Scan for the cell matching the given text and deliver its [x, y] coordinate at center. 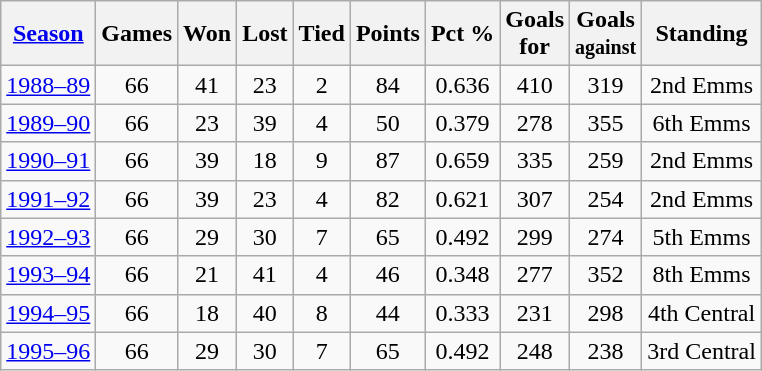
319 [606, 85]
0.348 [462, 275]
6th Emms [702, 123]
Goalsagainst [606, 34]
44 [388, 313]
Goalsfor [535, 34]
8th Emms [702, 275]
9 [322, 161]
254 [606, 199]
Tied [322, 34]
0.379 [462, 123]
40 [265, 313]
2 [322, 85]
355 [606, 123]
410 [535, 85]
1989–90 [48, 123]
Lost [265, 34]
1988–89 [48, 85]
1990–91 [48, 161]
307 [535, 199]
274 [606, 237]
0.636 [462, 85]
1992–93 [48, 237]
352 [606, 275]
299 [535, 237]
278 [535, 123]
238 [606, 351]
335 [535, 161]
Points [388, 34]
248 [535, 351]
5th Emms [702, 237]
0.621 [462, 199]
259 [606, 161]
46 [388, 275]
0.333 [462, 313]
21 [208, 275]
1995–96 [48, 351]
298 [606, 313]
Standing [702, 34]
87 [388, 161]
82 [388, 199]
277 [535, 275]
3rd Central [702, 351]
Games [137, 34]
84 [388, 85]
50 [388, 123]
0.659 [462, 161]
1991–92 [48, 199]
1994–95 [48, 313]
Season [48, 34]
231 [535, 313]
1993–94 [48, 275]
8 [322, 313]
Pct % [462, 34]
4th Central [702, 313]
Won [208, 34]
